Locate the cell with the specified text and output its (x, y) center coordinate. 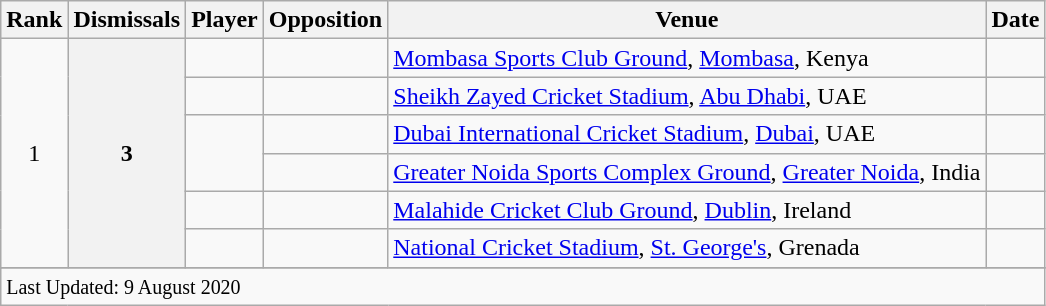
Dubai International Cricket Stadium, Dubai, UAE (687, 134)
Rank (34, 20)
Date (1016, 20)
3 (127, 153)
Opposition (325, 20)
Greater Noida Sports Complex Ground, Greater Noida, India (687, 172)
National Cricket Stadium, St. George's, Grenada (687, 248)
Mombasa Sports Club Ground, Mombasa, Kenya (687, 58)
1 (34, 153)
Dismissals (127, 20)
Last Updated: 9 August 2020 (523, 286)
Venue (687, 20)
Player (225, 20)
Malahide Cricket Club Ground, Dublin, Ireland (687, 210)
Sheikh Zayed Cricket Stadium, Abu Dhabi, UAE (687, 96)
